Detect which cell encompasses the target text, then output its [X, Y] center coordinate. 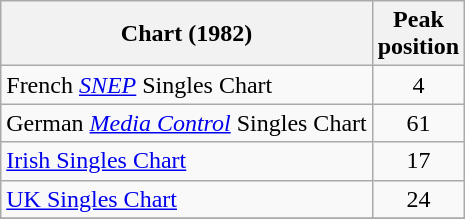
Irish Singles Chart [186, 161]
UK Singles Chart [186, 199]
17 [418, 161]
Peakposition [418, 34]
61 [418, 123]
French SNEP Singles Chart [186, 85]
24 [418, 199]
German Media Control Singles Chart [186, 123]
4 [418, 85]
Chart (1982) [186, 34]
